Output the [x, y] coordinate of the center of the cell containing the given text.  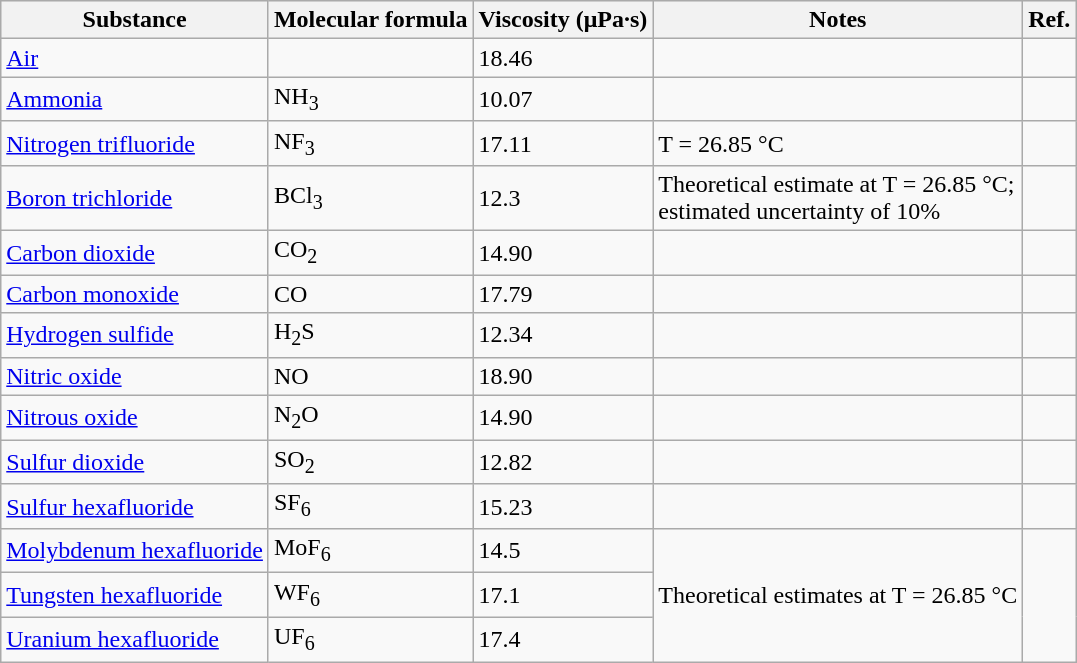
18.90 [563, 376]
Uranium hexafluoride [135, 639]
Substance [135, 20]
14.5 [563, 550]
Nitrogen trifluoride [135, 143]
18.46 [563, 58]
Ref. [1050, 20]
Theoretical estimate at T = 26.85 °C; estimated uncertainty of 10% [838, 198]
Molybdenum hexafluoride [135, 550]
Ammonia [135, 99]
Theoretical estimates at T = 26.85 °C [838, 594]
17.4 [563, 639]
12.82 [563, 462]
CO [370, 294]
Molecular formula [370, 20]
SO2 [370, 462]
Notes [838, 20]
Tungsten hexafluoride [135, 595]
12.34 [563, 335]
Viscosity (μPa·s) [563, 20]
NH3 [370, 99]
Carbon monoxide [135, 294]
UF6 [370, 639]
CO2 [370, 253]
Sulfur hexafluoride [135, 506]
H2S [370, 335]
BCl3 [370, 198]
Nitrous oxide [135, 417]
17.79 [563, 294]
MoF6 [370, 550]
NO [370, 376]
12.3 [563, 198]
15.23 [563, 506]
Boron trichloride [135, 198]
Hydrogen sulfide [135, 335]
Nitric oxide [135, 376]
WF6 [370, 595]
Sulfur dioxide [135, 462]
NF3 [370, 143]
17.11 [563, 143]
Air [135, 58]
N2O [370, 417]
Carbon dioxide [135, 253]
SF6 [370, 506]
10.07 [563, 99]
17.1 [563, 595]
T = 26.85 °C [838, 143]
